Identify which cell holds the provided text, then report its [X, Y] central coordinate. 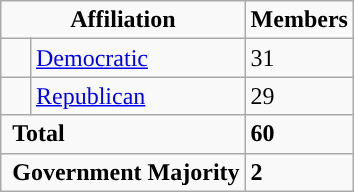
Government Majority [123, 172]
Democratic [138, 58]
Total [123, 134]
Republican [138, 96]
Members [299, 20]
60 [299, 134]
29 [299, 96]
2 [299, 172]
Affiliation [123, 20]
31 [299, 58]
